Provide the [x, y] coordinate of the cell's center where the given text is located.  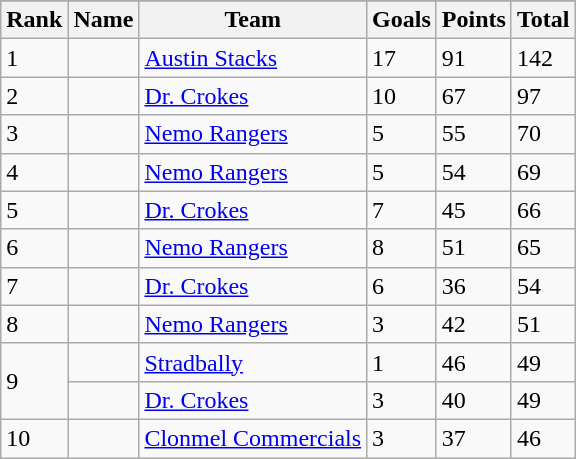
36 [474, 286]
70 [543, 134]
97 [543, 96]
45 [474, 210]
2 [34, 96]
Stradbally [253, 362]
91 [474, 58]
Points [474, 20]
142 [543, 58]
9 [34, 381]
4 [34, 172]
Austin Stacks [253, 58]
69 [543, 172]
66 [543, 210]
Total [543, 20]
Name [104, 20]
Goals [402, 20]
42 [474, 324]
Clonmel Commercials [253, 438]
17 [402, 58]
Rank [34, 20]
67 [474, 96]
Team [253, 20]
65 [543, 248]
37 [474, 438]
55 [474, 134]
40 [474, 400]
